Return the (x, y) coordinate for the center point of the cell that contains the specified text.  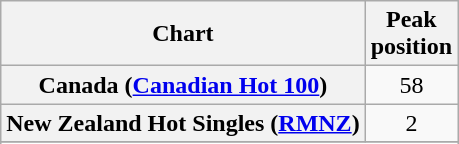
Chart (183, 34)
New Zealand Hot Singles (RMNZ) (183, 123)
58 (411, 85)
Canada (Canadian Hot 100) (183, 85)
2 (411, 123)
Peakposition (411, 34)
